Capture the cell that displays the provided text and extract its [X, Y] central coordinate. 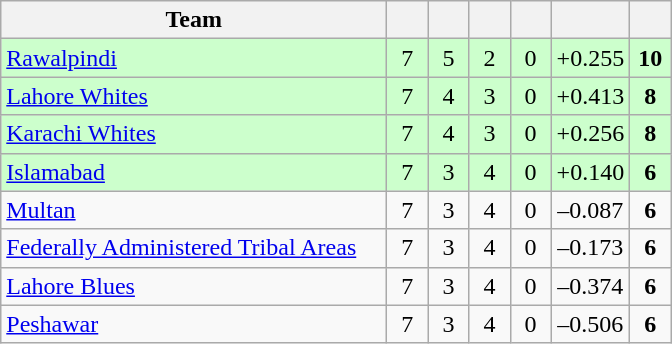
+0.255 [590, 58]
Multan [194, 210]
5 [448, 58]
+0.413 [590, 96]
Rawalpindi [194, 58]
+0.256 [590, 134]
Federally Administered Tribal Areas [194, 248]
–0.374 [590, 286]
Lahore Whites [194, 96]
Karachi Whites [194, 134]
–0.087 [590, 210]
Peshawar [194, 324]
2 [490, 58]
10 [650, 58]
–0.173 [590, 248]
Lahore Blues [194, 286]
+0.140 [590, 172]
Team [194, 20]
Islamabad [194, 172]
–0.506 [590, 324]
